From the cell containing the given text, extract its center point as (x, y) coordinate. 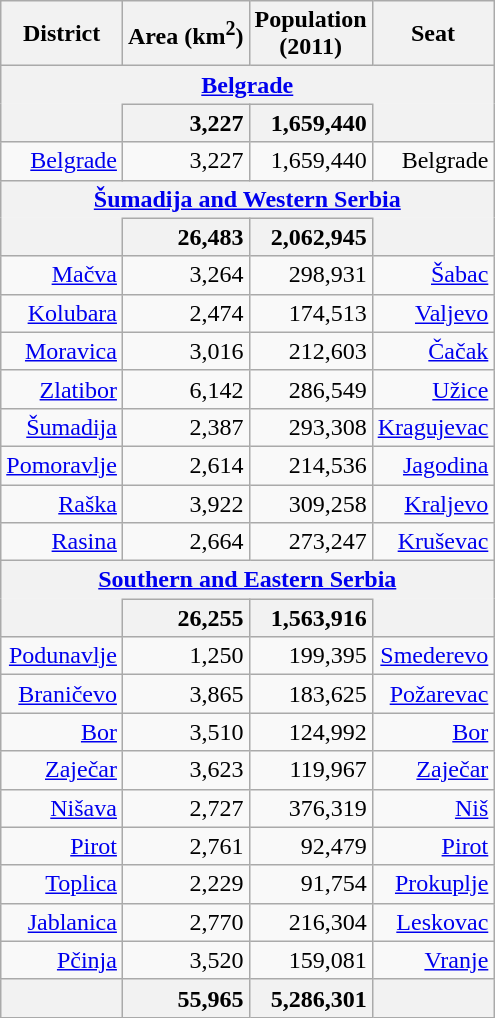
3,922 (186, 503)
309,258 (310, 503)
Seat (433, 34)
Pomoravlje (62, 465)
Area (km2) (186, 34)
Braničevo (62, 694)
3,016 (186, 351)
293,308 (310, 427)
216,304 (310, 922)
2,474 (186, 313)
183,625 (310, 694)
3,510 (186, 732)
174,513 (310, 313)
Rasina (62, 542)
Jablanica (62, 922)
199,395 (310, 656)
Šabac (433, 275)
Šumadija and Western Serbia (248, 199)
Valjevo (433, 313)
Southern and Eastern Serbia (248, 580)
2,229 (186, 884)
Zlatibor (62, 389)
119,967 (310, 770)
3,520 (186, 960)
212,603 (310, 351)
55,965 (186, 998)
2,664 (186, 542)
Jagodina (433, 465)
376,319 (310, 808)
Požarevac (433, 694)
Kruševac (433, 542)
Moravica (62, 351)
26,483 (186, 237)
2,727 (186, 808)
Smederevo (433, 656)
214,536 (310, 465)
1,563,916 (310, 618)
Leskovac (433, 922)
124,992 (310, 732)
5,286,301 (310, 998)
92,479 (310, 846)
District (62, 34)
26,255 (186, 618)
2,770 (186, 922)
Toplica (62, 884)
Užice (433, 389)
Population(2011) (310, 34)
298,931 (310, 275)
Šumadija (62, 427)
Kolubara (62, 313)
Raška (62, 503)
273,247 (310, 542)
Nišava (62, 808)
Niš (433, 808)
Kraljevo (433, 503)
1,250 (186, 656)
2,761 (186, 846)
Kragujevac (433, 427)
91,754 (310, 884)
3,264 (186, 275)
Prokuplje (433, 884)
Čačak (433, 351)
6,142 (186, 389)
3,865 (186, 694)
2,387 (186, 427)
2,614 (186, 465)
2,062,945 (310, 237)
Pčinja (62, 960)
Mačva (62, 275)
159,081 (310, 960)
Podunavlje (62, 656)
3,623 (186, 770)
Vranje (433, 960)
286,549 (310, 389)
